Capture the cell that displays the provided text and extract its (x, y) central coordinate. 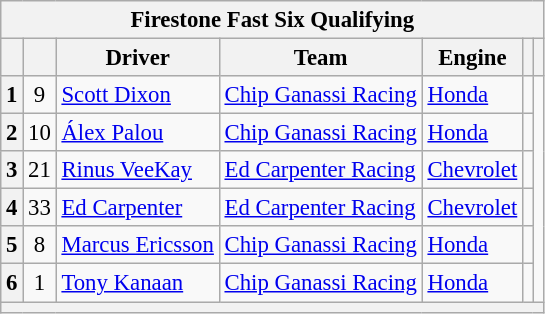
Scott Dixon (138, 95)
5 (12, 245)
6 (12, 283)
33 (40, 208)
21 (40, 170)
4 (12, 208)
Team (320, 58)
Tony Kanaan (138, 283)
Engine (472, 58)
10 (40, 133)
Rinus VeeKay (138, 170)
Álex Palou (138, 133)
Firestone Fast Six Qualifying (272, 20)
3 (12, 170)
8 (40, 245)
Marcus Ericsson (138, 245)
9 (40, 95)
2 (12, 133)
Ed Carpenter (138, 208)
Driver (138, 58)
